Return the [x, y] coordinate for the center point of the cell that contains the specified text.  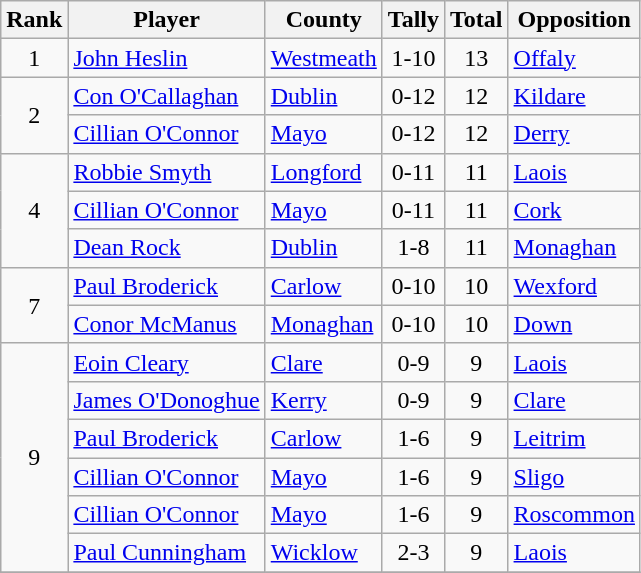
Rank [34, 20]
2-3 [413, 553]
County [324, 20]
Total [477, 20]
Leitrim [574, 438]
Opposition [574, 20]
Derry [574, 134]
Player [166, 20]
John Heslin [166, 58]
7 [34, 305]
Kildare [574, 96]
Longford [324, 172]
Westmeath [324, 58]
James O'Donoghue [166, 400]
Roscommon [574, 515]
Kerry [324, 400]
Paul Cunningham [166, 553]
Eoin Cleary [166, 362]
1 [34, 58]
Con O'Callaghan [166, 96]
Sligo [574, 477]
13 [477, 58]
Conor McManus [166, 324]
4 [34, 210]
Wicklow [324, 553]
Dean Rock [166, 248]
1-8 [413, 248]
Offaly [574, 58]
Robbie Smyth [166, 172]
Wexford [574, 286]
1-10 [413, 58]
Tally [413, 20]
2 [34, 115]
Cork [574, 210]
Down [574, 324]
